Capture the cell that displays the provided text and extract its [x, y] central coordinate. 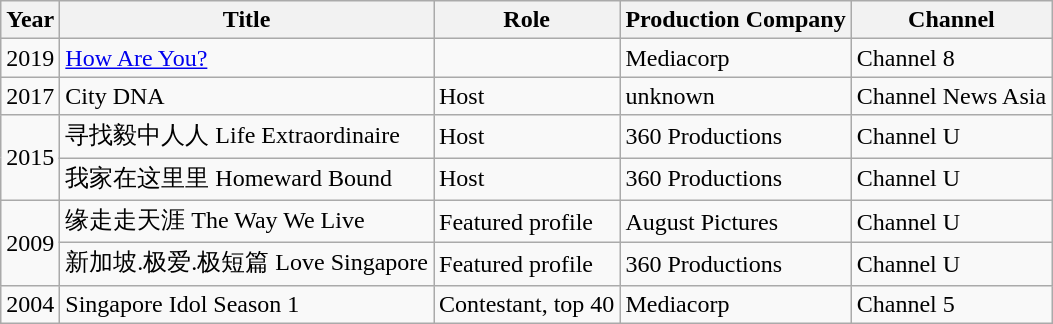
Production Company [736, 20]
unknown [736, 96]
缘⾛走天涯 The Way We Live [247, 222]
Channel News Asia [951, 96]
寻找毅中⼈人 Life Extraordinaire [247, 136]
Contestant, top 40 [527, 304]
2019 [30, 58]
2017 [30, 96]
Channel 5 [951, 304]
2015 [30, 158]
Year [30, 20]
August Pictures [736, 222]
2004 [30, 304]
新加坡.极爱.极短篇 Love Singapore [247, 264]
Channel 8 [951, 58]
Channel [951, 20]
Title [247, 20]
Singapore Idol Season 1 [247, 304]
我家在这⾥里 Homeward Bound [247, 180]
2009 [30, 242]
How Are You? [247, 58]
City DNA [247, 96]
Role [527, 20]
